Output the [X, Y] coordinate of the center of the cell containing the given text.  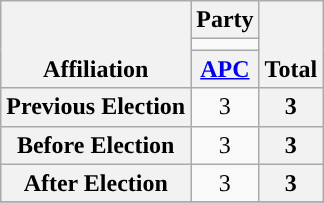
Before Election [96, 145]
APC [225, 69]
Affiliation [96, 44]
After Election [96, 183]
Total [291, 44]
Party [225, 20]
Previous Election [96, 107]
